Return the [x, y] coordinate for the center point of the cell that contains the specified text.  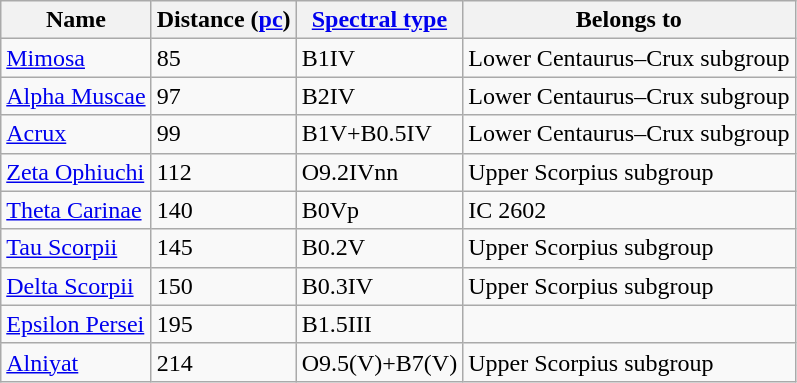
Tau Scorpii [76, 248]
214 [224, 362]
Belongs to [629, 20]
Delta Scorpii [76, 286]
O9.2IVnn [380, 172]
Name [76, 20]
Zeta Ophiuchi [76, 172]
Mimosa [76, 58]
140 [224, 210]
O9.5(V)+B7(V) [380, 362]
B1.5III [380, 324]
Epsilon Persei [76, 324]
Spectral type [380, 20]
145 [224, 248]
Alniyat [76, 362]
85 [224, 58]
IC 2602 [629, 210]
99 [224, 134]
B0Vp [380, 210]
150 [224, 286]
195 [224, 324]
B2IV [380, 96]
Theta Carinae [76, 210]
B0.3IV [380, 286]
97 [224, 96]
112 [224, 172]
B0.2V [380, 248]
Distance (pc) [224, 20]
B1V+B0.5IV [380, 134]
B1IV [380, 58]
Alpha Muscae [76, 96]
Acrux [76, 134]
